Search for the cell housing the specified text and yield its [X, Y] center coordinate. 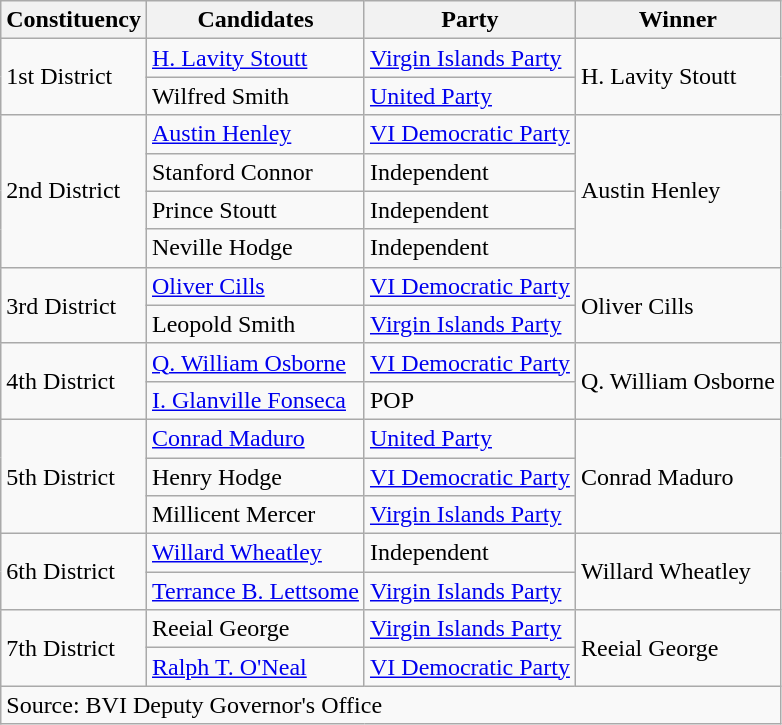
Leopold Smith [255, 324]
POP [470, 400]
5th District [74, 476]
Neville Hodge [255, 248]
Constituency [74, 20]
Source: BVI Deputy Governor's Office [391, 705]
Winner [678, 20]
Henry Hodge [255, 477]
7th District [74, 648]
Prince Stoutt [255, 210]
I. Glanville Fonseca [255, 400]
Stanford Connor [255, 172]
Ralph T. O'Neal [255, 667]
Candidates [255, 20]
Terrance B. Lettsome [255, 591]
1st District [74, 77]
4th District [74, 381]
Wilfred Smith [255, 96]
3rd District [74, 305]
Party [470, 20]
Millicent Mercer [255, 515]
6th District [74, 572]
2nd District [74, 191]
